From the cell containing the given text, extract its center point as [X, Y] coordinate. 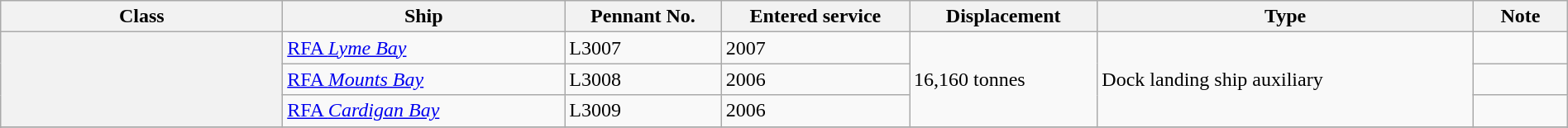
Displacement [1004, 17]
Ship [423, 17]
2007 [815, 48]
L3008 [643, 79]
Dock landing ship auxiliary [1285, 79]
16,160 tonnes [1004, 79]
RFA Mounts Bay [423, 79]
Pennant No. [643, 17]
L3009 [643, 111]
L3007 [643, 48]
RFA Lyme Bay [423, 48]
Entered service [815, 17]
Note [1521, 17]
RFA Cardigan Bay [423, 111]
Type [1285, 17]
Class [142, 17]
